Output the (X, Y) coordinate of the center of the cell containing the given text.  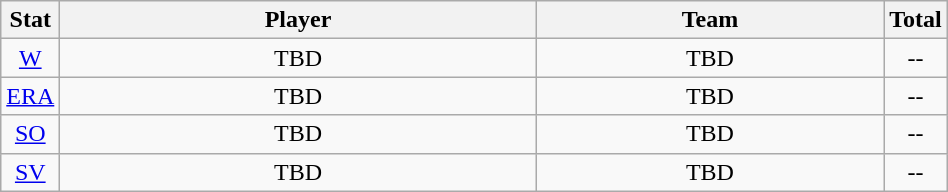
Player (298, 20)
SO (30, 134)
Stat (30, 20)
ERA (30, 96)
W (30, 58)
Total (916, 20)
SV (30, 172)
Team (710, 20)
